Search for the cell housing the specified text and yield its [X, Y] center coordinate. 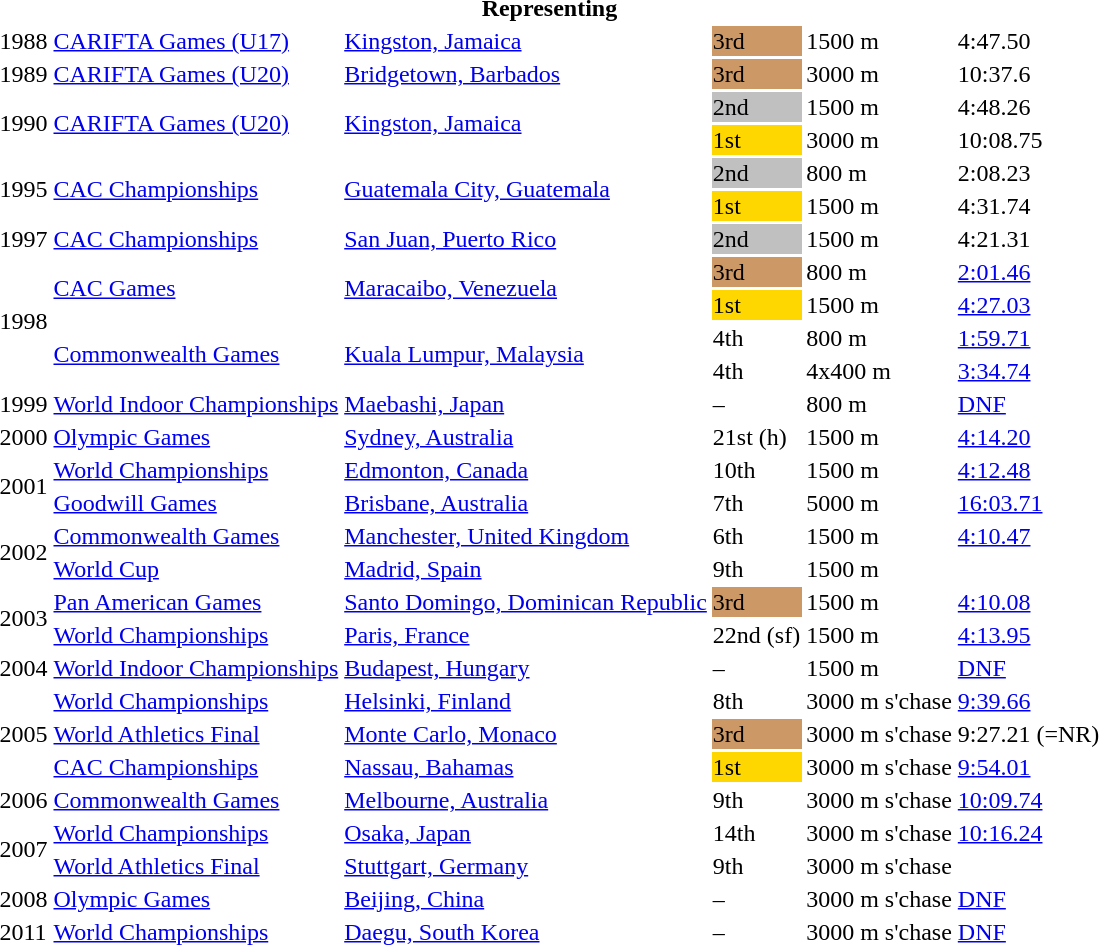
Goodwill Games [196, 503]
Beijing, China [526, 899]
10th [756, 470]
Maracaibo, Venezuela [526, 288]
Stuttgart, Germany [526, 866]
Pan American Games [196, 602]
World Cup [196, 569]
Sydney, Australia [526, 437]
Madrid, Spain [526, 569]
Edmonton, Canada [526, 470]
Manchester, United Kingdom [526, 536]
6th [756, 536]
8th [756, 701]
Budapest, Hungary [526, 668]
22nd (sf) [756, 635]
Guatemala City, Guatemala [526, 190]
Brisbane, Australia [526, 503]
7th [756, 503]
Nassau, Bahamas [526, 767]
4x400 m [880, 371]
CAC Games [196, 288]
Monte Carlo, Monaco [526, 734]
Paris, France [526, 635]
Helsinki, Finland [526, 701]
Maebashi, Japan [526, 404]
Bridgetown, Barbados [526, 74]
San Juan, Puerto Rico [526, 239]
Santo Domingo, Dominican Republic [526, 602]
CARIFTA Games (U17) [196, 41]
21st (h) [756, 437]
Kuala Lumpur, Malaysia [526, 354]
5000 m [880, 503]
Melbourne, Australia [526, 800]
Osaka, Japan [526, 833]
14th [756, 833]
